Identify which cell holds the provided text, then report its [X, Y] central coordinate. 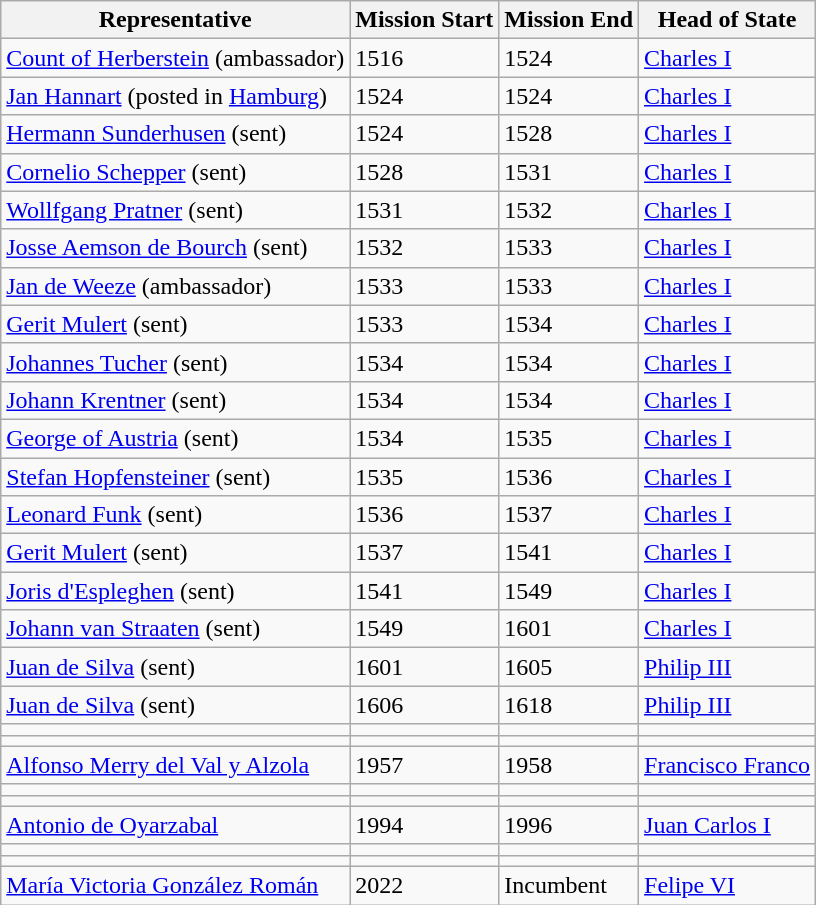
Leonard Funk (sent) [176, 515]
Stefan Hopfensteiner (sent) [176, 477]
Johann van Straaten (sent) [176, 629]
2022 [424, 885]
Wollfgang Pratner (sent) [176, 210]
Johann Krentner (sent) [176, 400]
Josse Aemson de Bourch (sent) [176, 248]
Felipe VI [728, 885]
Antonio de Oyarzabal [176, 825]
María Victoria González Román [176, 885]
Joris d'Espleghen (sent) [176, 591]
Incumbent [569, 885]
1516 [424, 58]
George of Austria (sent) [176, 438]
1996 [569, 825]
Hermann Sunderhusen (sent) [176, 134]
Francisco Franco [728, 765]
Representative [176, 20]
Jan de Weeze (ambassador) [176, 286]
Count of Herberstein (ambassador) [176, 58]
1606 [424, 705]
Alfonso Merry del Val y Alzola [176, 765]
Mission End [569, 20]
Cornelio Schepper (sent) [176, 172]
1958 [569, 765]
1618 [569, 705]
1957 [424, 765]
Juan Carlos I [728, 825]
Jan Hannart (posted in Hamburg) [176, 96]
Johannes Tucher (sent) [176, 362]
1605 [569, 667]
Head of State [728, 20]
1994 [424, 825]
Mission Start [424, 20]
